Provide the [x, y] coordinate of the cell's center where the given text is located.  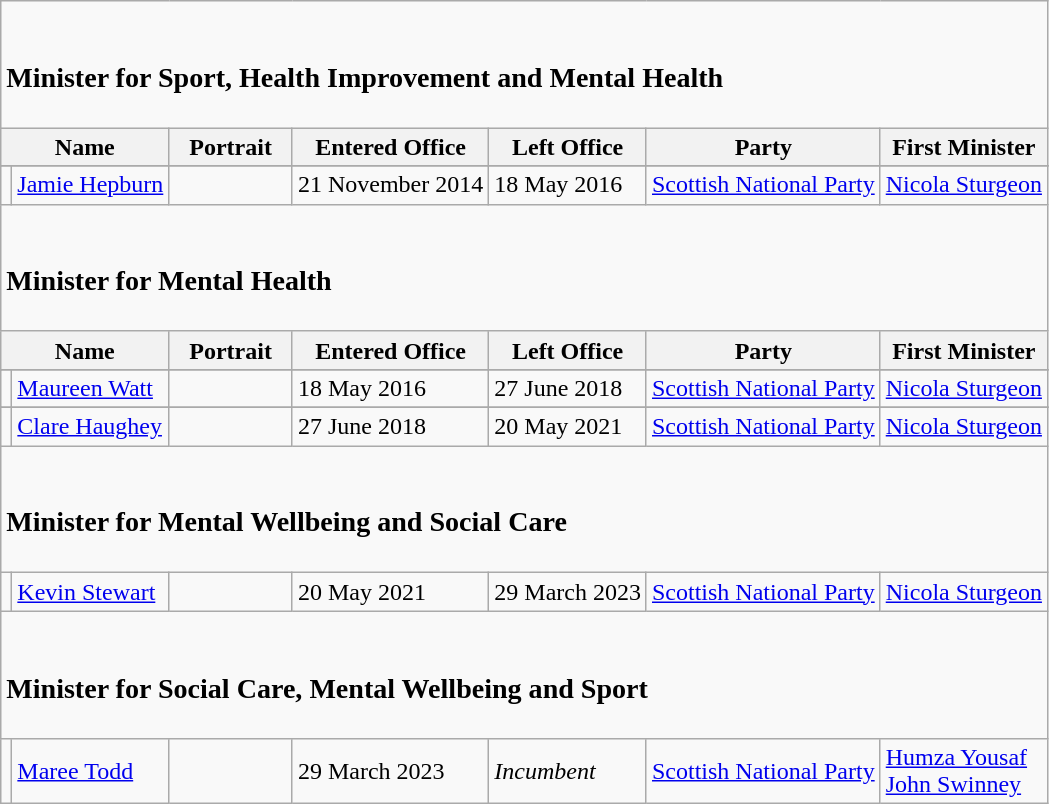
Maureen Watt [90, 388]
Jamie Hepburn [90, 185]
21 November 2014 [390, 185]
Incumbent [568, 770]
Minister for Mental Wellbeing and Social Care [524, 510]
Clare Haughey [90, 426]
Maree Todd [90, 770]
Humza YousafJohn Swinney [964, 770]
Minister for Social Care, Mental Wellbeing and Sport [524, 674]
Minister for Sport, Health Improvement and Mental Health [524, 64]
Minister for Mental Health [524, 268]
Kevin Stewart [90, 592]
